Search for the cell housing the specified text and yield its [x, y] center coordinate. 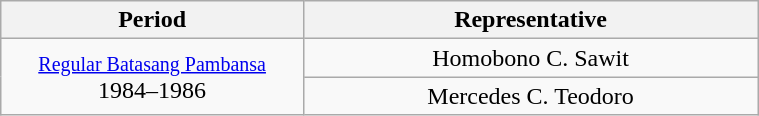
Mercedes C. Teodoro [530, 96]
Representative [530, 20]
Period [152, 20]
Regular Batasang Pambansa1984–1986 [152, 77]
Homobono C. Sawit [530, 58]
